Return the (x, y) coordinate for the center point of the cell that contains the specified text.  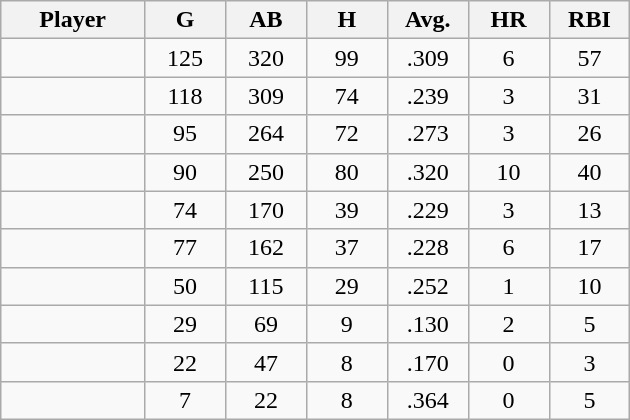
162 (266, 248)
95 (186, 134)
26 (590, 134)
9 (346, 324)
50 (186, 286)
115 (266, 286)
.364 (428, 400)
80 (346, 172)
31 (590, 96)
HR (508, 20)
Player (73, 20)
.170 (428, 362)
.309 (428, 58)
125 (186, 58)
.229 (428, 210)
90 (186, 172)
.130 (428, 324)
.239 (428, 96)
250 (266, 172)
H (346, 20)
264 (266, 134)
37 (346, 248)
Avg. (428, 20)
.252 (428, 286)
AB (266, 20)
1 (508, 286)
170 (266, 210)
39 (346, 210)
57 (590, 58)
.320 (428, 172)
.273 (428, 134)
.228 (428, 248)
2 (508, 324)
118 (186, 96)
RBI (590, 20)
17 (590, 248)
40 (590, 172)
77 (186, 248)
47 (266, 362)
309 (266, 96)
69 (266, 324)
320 (266, 58)
99 (346, 58)
13 (590, 210)
72 (346, 134)
G (186, 20)
7 (186, 400)
